Identify which cell holds the provided text, then report its (X, Y) central coordinate. 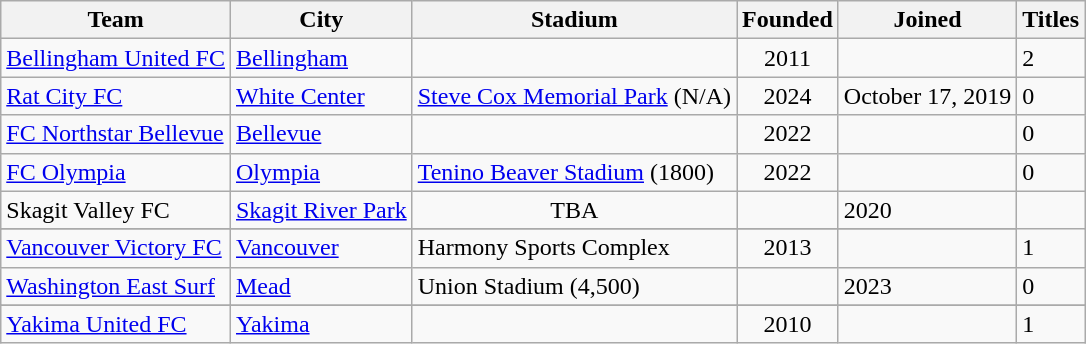
Stadium (574, 20)
Skagit River Park (321, 210)
Yakima United FC (116, 324)
White Center (321, 96)
Titles (1051, 20)
Joined (927, 20)
Founded (788, 20)
2 (1051, 58)
2024 (788, 96)
Union Stadium (4,500) (574, 286)
Washington East Surf (116, 286)
Steve Cox Memorial Park (N/A) (574, 96)
City (321, 20)
2013 (788, 248)
2011 (788, 58)
TBA (574, 210)
Harmony Sports Complex (574, 248)
Mead (321, 286)
2010 (788, 324)
Bellevue (321, 134)
Tenino Beaver Stadium (1800) (574, 172)
FC Northstar Bellevue (116, 134)
Rat City FC (116, 96)
Skagit Valley FC (116, 210)
Bellingham (321, 58)
2023 (927, 286)
Vancouver Victory FC (116, 248)
October 17, 2019 (927, 96)
FC Olympia (116, 172)
Bellingham United FC (116, 58)
Olympia (321, 172)
Vancouver (321, 248)
Yakima (321, 324)
2020 (927, 210)
Team (116, 20)
